Find where the given text appears and provide that cell's center as [x, y] coordinate. 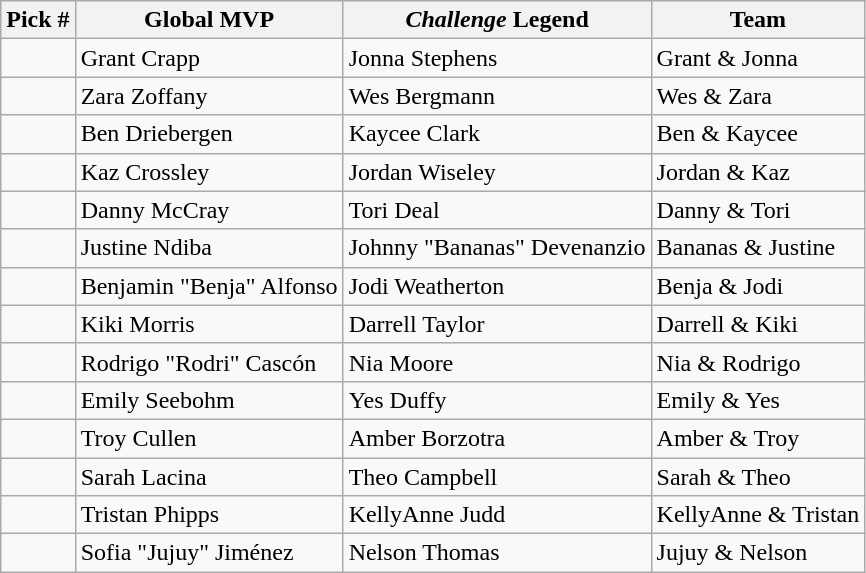
Nelson Thomas [497, 553]
Jordan Wiseley [497, 172]
Ben & Kaycee [758, 134]
Yes Duffy [497, 400]
Zara Zoffany [209, 96]
KellyAnne Judd [497, 515]
Danny McCray [209, 210]
Theo Campbell [497, 477]
Troy Cullen [209, 438]
Wes Bergmann [497, 96]
Emily & Yes [758, 400]
Grant & Jonna [758, 58]
Pick # [38, 20]
Rodrigo "Rodri" Cascón [209, 362]
Darrell & Kiki [758, 324]
Nia Moore [497, 362]
Team [758, 20]
Tristan Phipps [209, 515]
Jonna Stephens [497, 58]
Emily Seebohm [209, 400]
Nia & Rodrigo [758, 362]
Jordan & Kaz [758, 172]
Bananas & Justine [758, 248]
Darrell Taylor [497, 324]
Sofia "Jujuy" Jiménez [209, 553]
Grant Crapp [209, 58]
Global MVP [209, 20]
Kiki Morris [209, 324]
Wes & Zara [758, 96]
Benjamin "Benja" Alfonso [209, 286]
Sarah Lacina [209, 477]
Jujuy & Nelson [758, 553]
Justine Ndiba [209, 248]
Kaz Crossley [209, 172]
Tori Deal [497, 210]
Jodi Weatherton [497, 286]
Amber & Troy [758, 438]
KellyAnne & Tristan [758, 515]
Amber Borzotra [497, 438]
Benja & Jodi [758, 286]
Ben Driebergen [209, 134]
Kaycee Clark [497, 134]
Johnny "Bananas" Devenanzio [497, 248]
Danny & Tori [758, 210]
Sarah & Theo [758, 477]
Challenge Legend [497, 20]
